Find where the given text appears and provide that cell's center as (x, y) coordinate. 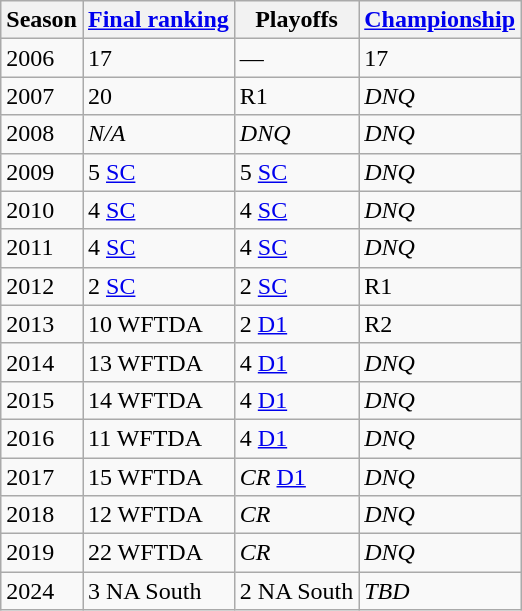
2010 (42, 210)
2024 (42, 591)
2007 (42, 96)
— (296, 58)
2012 (42, 286)
Playoffs (296, 20)
22 WFTDA (158, 553)
2015 (42, 400)
15 WFTDA (158, 477)
10 WFTDA (158, 324)
Season (42, 20)
R2 (440, 324)
2013 (42, 324)
12 WFTDA (158, 515)
14 WFTDA (158, 400)
2016 (42, 438)
11 WFTDA (158, 438)
2009 (42, 172)
Championship (440, 20)
2008 (42, 134)
2 D1 (296, 324)
CR D1 (296, 477)
2011 (42, 248)
13 WFTDA (158, 362)
2019 (42, 553)
2017 (42, 477)
N/A (158, 134)
2 NA South (296, 591)
2018 (42, 515)
20 (158, 96)
2006 (42, 58)
3 NA South (158, 591)
TBD (440, 591)
2014 (42, 362)
Final ranking (158, 20)
